Search for the cell housing the specified text and yield its [x, y] center coordinate. 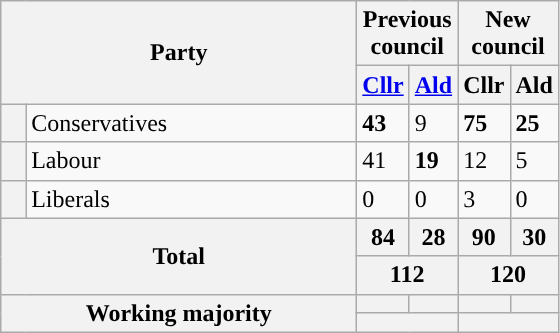
112 [408, 275]
9 [433, 123]
120 [508, 275]
84 [383, 237]
Previous council [408, 34]
90 [484, 237]
Conservatives [192, 123]
75 [484, 123]
3 [484, 199]
Total [179, 256]
New council [508, 34]
Working majority [179, 313]
Liberals [192, 199]
25 [534, 123]
19 [433, 161]
12 [484, 161]
5 [534, 161]
30 [534, 237]
41 [383, 161]
43 [383, 123]
28 [433, 237]
Labour [192, 161]
Party [179, 52]
